Detect which cell encompasses the target text, then output its [X, Y] center coordinate. 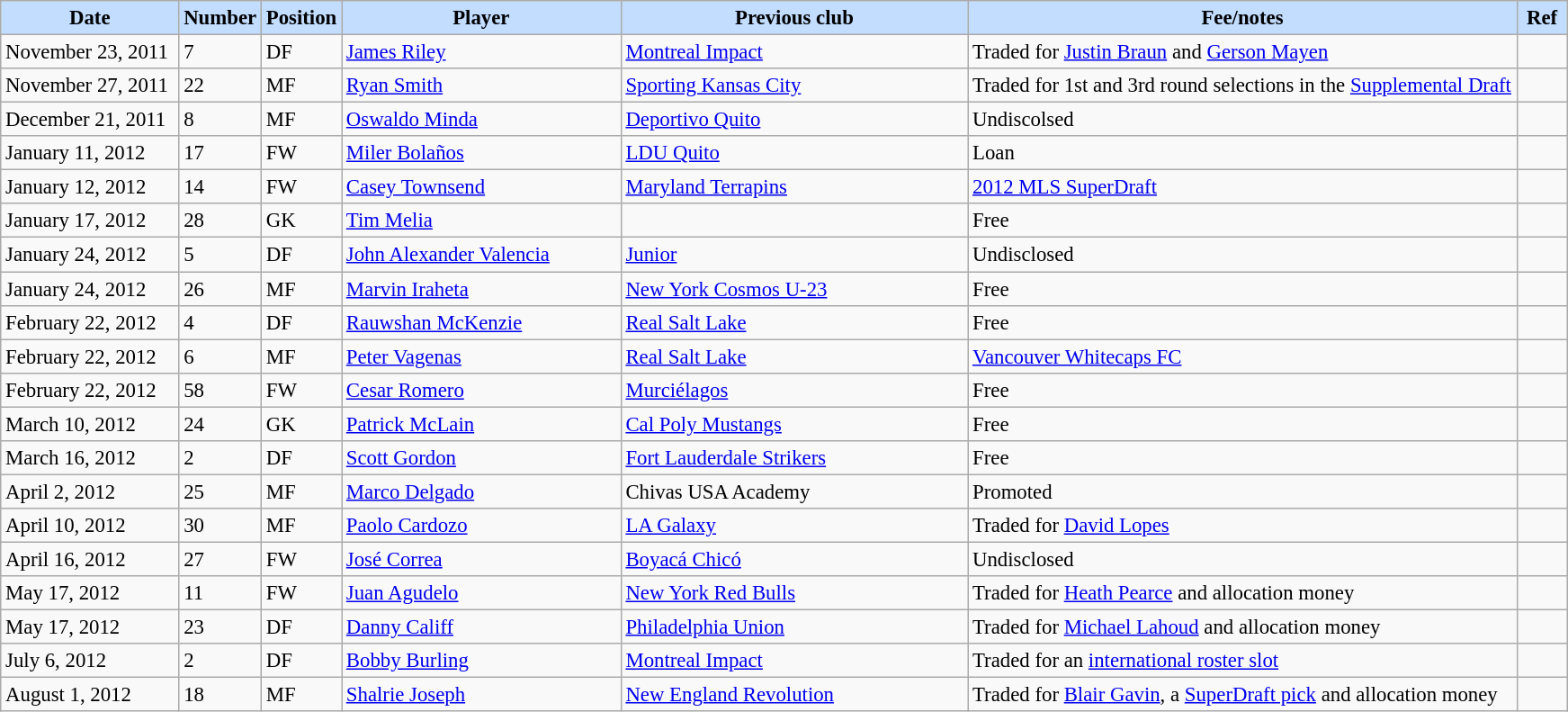
18 [220, 695]
Philadelphia Union [794, 627]
Loan [1243, 153]
23 [220, 627]
Traded for Justin Braun and Gerson Mayen [1243, 52]
April 16, 2012 [90, 559]
Rauwshan McKenzie [482, 322]
Ref [1542, 18]
March 10, 2012 [90, 424]
Chivas USA Academy [794, 491]
Tim Melia [482, 221]
Scott Gordon [482, 458]
25 [220, 491]
Marco Delgado [482, 491]
14 [220, 187]
July 6, 2012 [90, 661]
Undiscolsed [1243, 120]
Cesar Romero [482, 390]
Danny Califf [482, 627]
58 [220, 390]
January 11, 2012 [90, 153]
Number [220, 18]
Traded for David Lopes [1243, 526]
Traded for Heath Pearce and allocation money [1243, 593]
April 2, 2012 [90, 491]
Junior [794, 255]
Paolo Cardozo [482, 526]
Fee/notes [1243, 18]
2012 MLS SuperDraft [1243, 187]
Previous club [794, 18]
Sporting Kansas City [794, 86]
Miler Bolaños [482, 153]
Juan Agudelo [482, 593]
LA Galaxy [794, 526]
8 [220, 120]
11 [220, 593]
April 10, 2012 [90, 526]
22 [220, 86]
26 [220, 289]
Patrick McLain [482, 424]
6 [220, 356]
John Alexander Valencia [482, 255]
30 [220, 526]
Peter Vagenas [482, 356]
New England Revolution [794, 695]
August 1, 2012 [90, 695]
7 [220, 52]
Casey Townsend [482, 187]
November 23, 2011 [90, 52]
Shalrie Joseph [482, 695]
Traded for Michael Lahoud and allocation money [1243, 627]
James Riley [482, 52]
Date [90, 18]
Fort Lauderdale Strikers [794, 458]
January 12, 2012 [90, 187]
4 [220, 322]
Boyacá Chicó [794, 559]
Cal Poly Mustangs [794, 424]
Marvin Iraheta [482, 289]
Vancouver Whitecaps FC [1243, 356]
Deportivo Quito [794, 120]
December 21, 2011 [90, 120]
New York Cosmos U-23 [794, 289]
New York Red Bulls [794, 593]
March 16, 2012 [90, 458]
Oswaldo Minda [482, 120]
José Correa [482, 559]
Traded for Blair Gavin, a SuperDraft pick and allocation money [1243, 695]
Position [300, 18]
5 [220, 255]
24 [220, 424]
January 17, 2012 [90, 221]
Traded for 1st and 3rd round selections in the Supplemental Draft [1243, 86]
Bobby Burling [482, 661]
Maryland Terrapins [794, 187]
Promoted [1243, 491]
28 [220, 221]
Traded for an international roster slot [1243, 661]
27 [220, 559]
17 [220, 153]
November 27, 2011 [90, 86]
Ryan Smith [482, 86]
Murciélagos [794, 390]
LDU Quito [794, 153]
Player [482, 18]
